Identify which cell holds the provided text, then report its [X, Y] central coordinate. 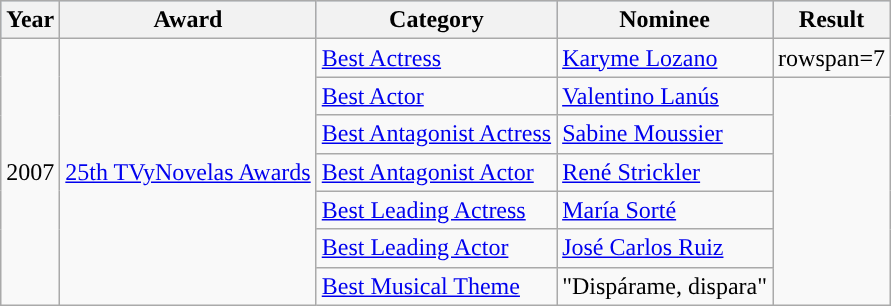
René Strickler [665, 172]
"Dispárame, dispara" [665, 286]
Best Musical Theme [436, 286]
Year [30, 20]
Valentino Lanús [665, 96]
Result [832, 20]
Best Actor [436, 96]
Karyme Lozano [665, 58]
Nominee [665, 20]
Best Leading Actor [436, 248]
Best Antagonist Actor [436, 172]
25th TVyNovelas Awards [188, 172]
Award [188, 20]
Sabine Moussier [665, 134]
María Sorté [665, 210]
José Carlos Ruiz [665, 248]
Best Leading Actress [436, 210]
2007 [30, 172]
Category [436, 20]
rowspan=7 [832, 58]
Best Antagonist Actress [436, 134]
Best Actress [436, 58]
